Capture the cell that displays the provided text and extract its (X, Y) central coordinate. 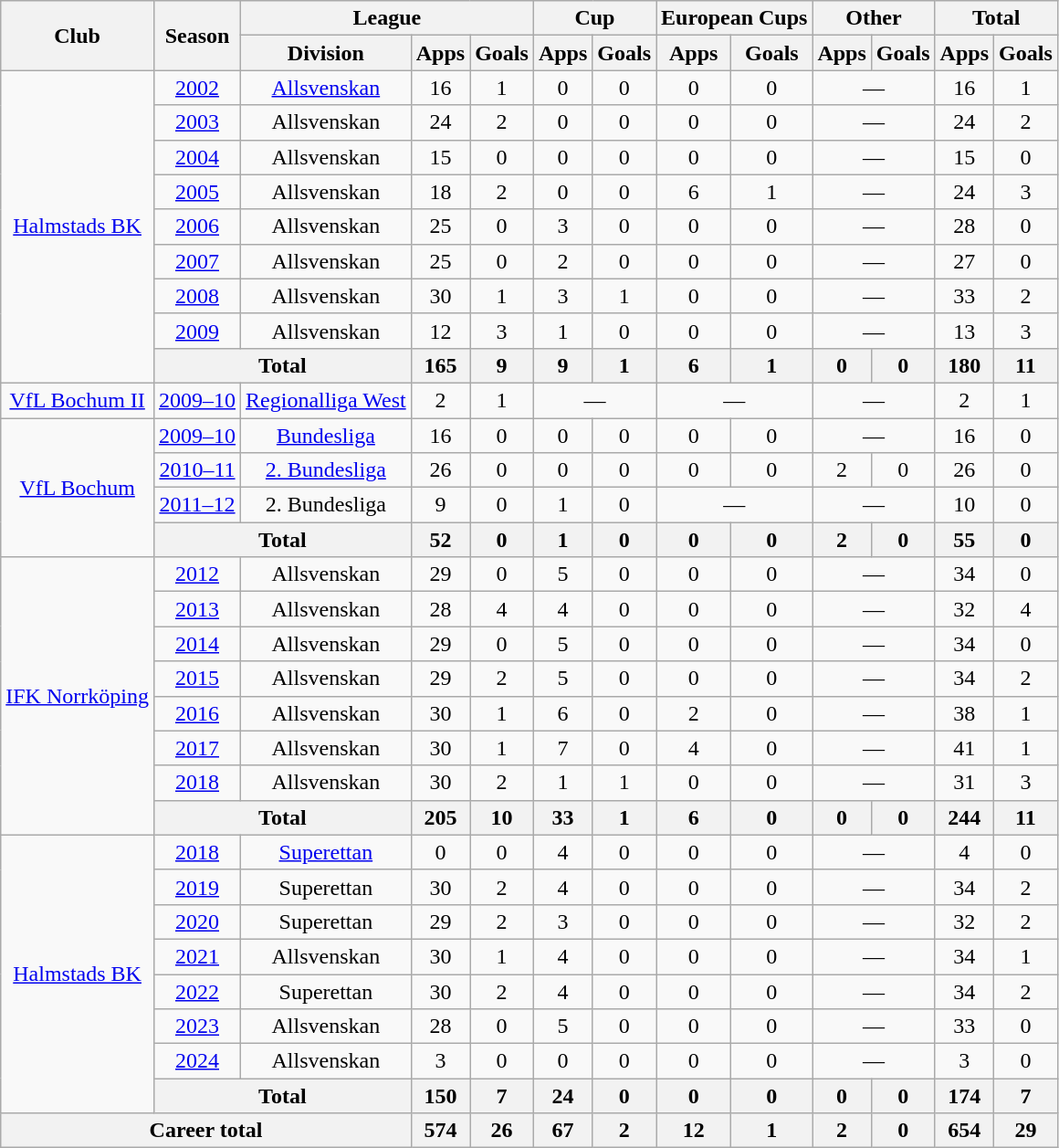
2017 (197, 748)
55 (964, 540)
2006 (197, 226)
13 (964, 331)
Other (874, 18)
150 (440, 1096)
2005 (197, 192)
67 (562, 1131)
2019 (197, 887)
Cup (594, 18)
2023 (197, 1027)
205 (440, 817)
2024 (197, 1061)
52 (440, 540)
31 (964, 783)
2015 (197, 679)
18 (440, 192)
41 (964, 748)
2009 (197, 331)
2020 (197, 922)
2013 (197, 609)
244 (964, 817)
2011–12 (197, 505)
654 (964, 1131)
2021 (197, 956)
League (387, 18)
2008 (197, 296)
VfL Bochum (78, 488)
Division (327, 53)
38 (964, 713)
2010–11 (197, 470)
European Cups (734, 18)
574 (440, 1131)
174 (964, 1096)
Bundesliga (327, 436)
2003 (197, 122)
27 (964, 261)
2016 (197, 713)
180 (964, 365)
2012 (197, 574)
Season (197, 36)
165 (440, 365)
Regionalliga West (327, 400)
2007 (197, 261)
2022 (197, 991)
Club (78, 36)
2004 (197, 157)
2014 (197, 644)
2002 (197, 88)
Career total (206, 1131)
VfL Bochum II (78, 400)
IFK Norrköping (78, 696)
